Identify which cell holds the provided text, then report its (x, y) central coordinate. 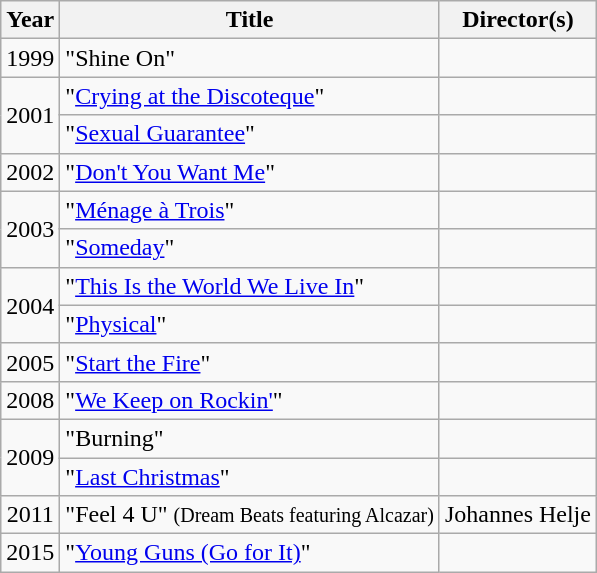
"Feel 4 U" (Dream Beats featuring Alcazar) (250, 515)
2009 (30, 457)
"Sexual Guarantee" (250, 134)
1999 (30, 58)
2015 (30, 553)
"Crying at the Discoteque" (250, 96)
"Don't You Want Me" (250, 172)
"Start the Fire" (250, 362)
"Burning" (250, 438)
"Shine On" (250, 58)
2005 (30, 362)
"We Keep on Rockin'" (250, 400)
"Physical" (250, 324)
2002 (30, 172)
"Ménage à Trois" (250, 210)
Year (30, 20)
"Young Guns (Go for It)" (250, 553)
2004 (30, 305)
"Someday" (250, 248)
2011 (30, 515)
"This Is the World We Live In" (250, 286)
2008 (30, 400)
Director(s) (518, 20)
2001 (30, 115)
Title (250, 20)
"Last Christmas" (250, 477)
Johannes Helje (518, 515)
2003 (30, 229)
